From the cell containing the given text, extract its center point as (x, y) coordinate. 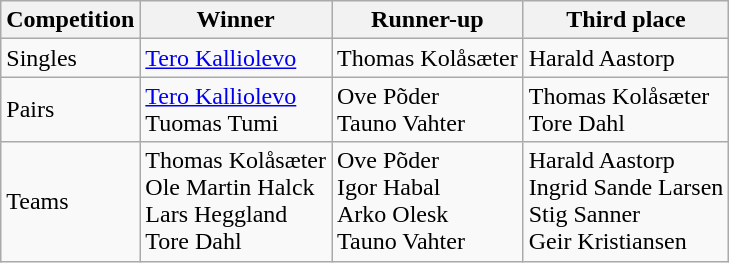
Pairs (70, 110)
Tero Kalliolevo Tuomas Tumi (236, 110)
Singles (70, 58)
Teams (70, 202)
Runner-up (428, 20)
Harald Aastorp (626, 58)
Ove Põder Tauno Vahter (428, 110)
Competition (70, 20)
Harald Aastorp Ingrid Sande Larsen Stig Sanner Geir Kristiansen (626, 202)
Thomas Kolåsæter Ole Martin Halck Lars Heggland Tore Dahl (236, 202)
Third place (626, 20)
Tero Kalliolevo (236, 58)
Thomas Kolåsæter Tore Dahl (626, 110)
Winner (236, 20)
Thomas Kolåsæter (428, 58)
Ove Põder Igor Habal Arko Olesk Tauno Vahter (428, 202)
